Determine the (X, Y) coordinate at the center of the cell enclosing the given text.  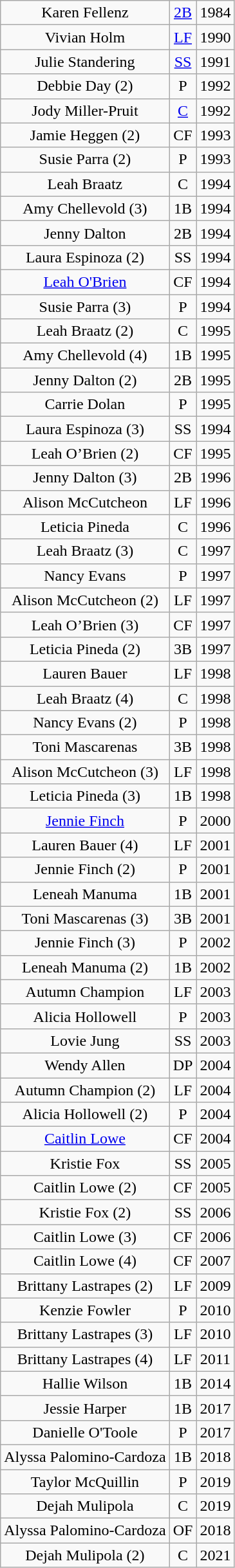
Leah Braatz (85, 184)
Alison McCutcheon (85, 502)
OF (183, 1531)
Toni Mascarenas (85, 747)
Alicia Hollowell (2) (85, 1115)
Amy Chellevold (4) (85, 356)
Alicia Hollowell (85, 1016)
Leneah Manuma (2) (85, 967)
Susie Parra (3) (85, 307)
Caitlin Lowe (3) (85, 1237)
2021 (215, 1555)
Jamie Heggen (2) (85, 135)
Leah Braatz (3) (85, 551)
Leticia Pineda (85, 527)
Leneah Manuma (85, 894)
Hallie Wilson (85, 1383)
Leah O'Brien (85, 282)
Lauren Bauer (85, 673)
Jennie Finch (2) (85, 870)
Caitlin Lowe (4) (85, 1261)
Julie Standering (85, 62)
2009 (215, 1286)
Jody Miller-Pruit (85, 111)
2000 (215, 821)
Autumn Champion (2) (85, 1090)
Autumn Champion (85, 992)
Kristie Fox (85, 1163)
Jennie Finch (3) (85, 943)
Kenzie Fowler (85, 1310)
Taylor McQuillin (85, 1481)
2007 (215, 1261)
Leticia Pineda (2) (85, 649)
Debbie Day (2) (85, 86)
Jenny Dalton (2) (85, 380)
Jenny Dalton (85, 233)
Lovie Jung (85, 1041)
Nancy Evans (2) (85, 723)
Amy Chellevold (3) (85, 208)
Alison McCutcheon (2) (85, 600)
Caitlin Lowe (85, 1139)
Brittany Lastrapes (4) (85, 1359)
Leah O’Brien (3) (85, 624)
Leah O’Brien (2) (85, 453)
1984 (215, 13)
Dejah Mulipola (85, 1506)
Susie Parra (2) (85, 160)
Wendy Allen (85, 1065)
2011 (215, 1359)
Leah Braatz (2) (85, 331)
Toni Mascarenas (3) (85, 918)
2014 (215, 1383)
Jenny Dalton (3) (85, 478)
1991 (215, 62)
Brittany Lastrapes (3) (85, 1335)
Alison McCutcheon (3) (85, 772)
Danielle O'Toole (85, 1432)
Jennie Finch (85, 821)
Leah Braatz (4) (85, 698)
Jessie Harper (85, 1408)
Dejah Mulipola (2) (85, 1555)
Kristie Fox (2) (85, 1212)
Karen Fellenz (85, 13)
1990 (215, 37)
Laura Espinoza (3) (85, 429)
Carrie Dolan (85, 405)
Lauren Bauer (4) (85, 845)
Nancy Evans (85, 576)
Caitlin Lowe (2) (85, 1188)
DP (183, 1065)
Laura Espinoza (2) (85, 257)
Brittany Lastrapes (2) (85, 1286)
Leticia Pineda (3) (85, 796)
Vivian Holm (85, 37)
